From the cell containing the given text, extract its center point as (X, Y) coordinate. 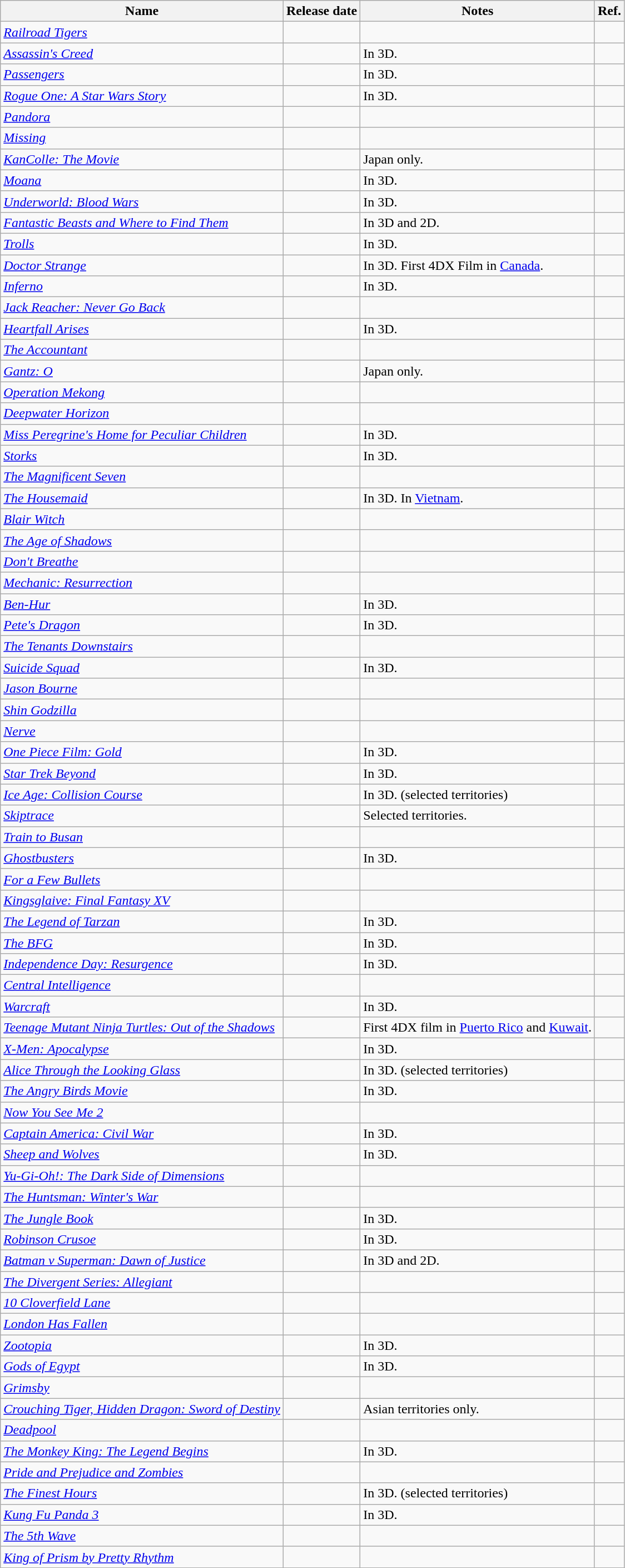
For a Few Bullets (142, 879)
The Magnificent Seven (142, 477)
Trolls (142, 244)
Fantastic Beasts and Where to Find Them (142, 223)
Selected territories. (478, 816)
Blair Witch (142, 519)
Ref. (609, 11)
The 5th Wave (142, 1536)
Operation Mekong (142, 392)
The Huntsman: Winter's War (142, 1197)
Underworld: Blood Wars (142, 201)
Mechanic: Resurrection (142, 583)
Pride and Prejudice and Zombies (142, 1472)
Moana (142, 180)
Kingsglaive: Final Fantasy XV (142, 900)
The Legend of Tarzan (142, 921)
Ben-Hur (142, 604)
Passengers (142, 75)
Heartfall Arises (142, 329)
Teenage Mutant Ninja Turtles: Out of the Shadows (142, 1028)
Ghostbusters (142, 858)
Captain America: Civil War (142, 1133)
Inferno (142, 287)
Release date (321, 11)
In 3D. In Vietnam. (478, 498)
Independence Day: Resurgence (142, 964)
Railroad Tigers (142, 32)
Robinson Crusoe (142, 1239)
Don't Breathe (142, 561)
Crouching Tiger, Hidden Dragon: Sword of Destiny (142, 1409)
Gantz: O (142, 371)
Yu-Gi-Oh!: The Dark Side of Dimensions (142, 1176)
First 4DX film in Puerto Rico and Kuwait. (478, 1028)
Suicide Squad (142, 668)
Doctor Strange (142, 265)
Asian territories only. (478, 1409)
The Housemaid (142, 498)
Grimsby (142, 1388)
Alice Through the Looking Glass (142, 1070)
X-Men: Apocalypse (142, 1049)
Missing (142, 138)
Notes (478, 11)
Assassin's Creed (142, 53)
Rogue One: A Star Wars Story (142, 96)
Central Intelligence (142, 985)
Sheep and Wolves (142, 1155)
The Divergent Series: Allegiant (142, 1281)
KanColle: The Movie (142, 159)
The Monkey King: The Legend Begins (142, 1451)
Zootopia (142, 1345)
Miss Peregrine's Home for Peculiar Children (142, 435)
The Accountant (142, 350)
The Finest Hours (142, 1493)
London Has Fallen (142, 1324)
The Tenants Downstairs (142, 647)
Now You See Me 2 (142, 1112)
The BFG (142, 943)
Jason Bourne (142, 689)
Pete's Dragon (142, 625)
Shin Godzilla (142, 710)
Batman v Superman: Dawn of Justice (142, 1260)
The Angry Birds Movie (142, 1091)
10 Cloverfield Lane (142, 1303)
Pandora (142, 117)
Kung Fu Panda 3 (142, 1515)
Warcraft (142, 1007)
Name (142, 11)
The Jungle Book (142, 1218)
Jack Reacher: Never Go Back (142, 308)
Deepwater Horizon (142, 413)
Train to Busan (142, 837)
Deadpool (142, 1430)
Gods of Egypt (142, 1367)
Storks (142, 456)
Nerve (142, 731)
In 3D. First 4DX Film in Canada. (478, 265)
Star Trek Beyond (142, 773)
King of Prism by Pretty Rhythm (142, 1557)
Skiptrace (142, 816)
The Age of Shadows (142, 540)
One Piece Film: Gold (142, 752)
Ice Age: Collision Course (142, 795)
